Determine the (x, y) coordinate at the center of the cell enclosing the given text.  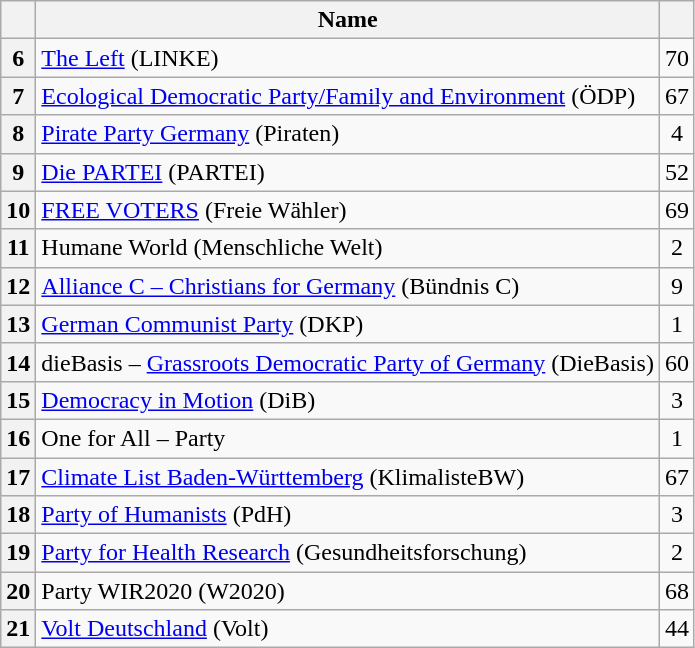
21 (18, 629)
Ecological Democratic Party/Family and Environment (ÖDP) (348, 96)
Pirate Party Germany (Piraten) (348, 134)
70 (676, 58)
4 (676, 134)
Volt Deutschland (Volt) (348, 629)
12 (18, 286)
7 (18, 96)
Humane World (Menschliche Welt) (348, 248)
44 (676, 629)
6 (18, 58)
Party WIR2020 (W2020) (348, 591)
Climate List Baden-Württemberg (KlimalisteBW) (348, 477)
Democracy in Motion (DiB) (348, 400)
11 (18, 248)
Party of Humanists (PdH) (348, 515)
Name (348, 20)
52 (676, 172)
14 (18, 362)
10 (18, 210)
69 (676, 210)
The Left (LINKE) (348, 58)
dieBasis – Grassroots Democratic Party of Germany (DieBasis) (348, 362)
60 (676, 362)
18 (18, 515)
Alliance C – Christians for Germany (Bündnis C) (348, 286)
68 (676, 591)
FREE VOTERS (Freie Wähler) (348, 210)
Die PARTEI (PARTEI) (348, 172)
19 (18, 553)
8 (18, 134)
20 (18, 591)
One for All – Party (348, 438)
15 (18, 400)
13 (18, 324)
16 (18, 438)
Party for Health Research (Gesundheitsforschung) (348, 553)
17 (18, 477)
German Communist Party (DKP) (348, 324)
